Provide the [X, Y] coordinate of the cell's center where the given text is located.  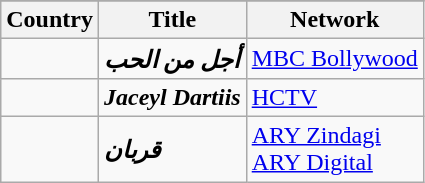
MBC Bollywood [334, 59]
Jaceyl Dartiis [172, 97]
ARY ZindagiARY Digital [334, 148]
قربان [172, 148]
HCTV [334, 97]
Title [172, 20]
أجل من الحب [172, 59]
Country [50, 20]
Network [334, 20]
